Scan for the cell matching the given text and deliver its [x, y] coordinate at center. 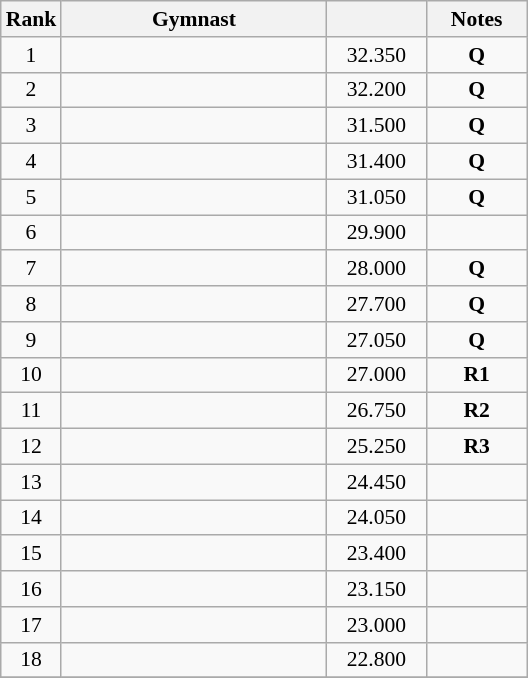
Rank [32, 19]
17 [32, 625]
28.000 [376, 269]
1 [32, 55]
32.350 [376, 55]
31.400 [376, 162]
24.450 [376, 482]
2 [32, 90]
23.400 [376, 554]
R3 [477, 447]
29.900 [376, 233]
27.000 [376, 375]
10 [32, 375]
R2 [477, 411]
26.750 [376, 411]
23.150 [376, 589]
Gymnast [194, 19]
14 [32, 518]
23.000 [376, 625]
31.050 [376, 197]
4 [32, 162]
27.700 [376, 304]
24.050 [376, 518]
13 [32, 482]
7 [32, 269]
8 [32, 304]
31.500 [376, 126]
22.800 [376, 660]
15 [32, 554]
Notes [477, 19]
25.250 [376, 447]
12 [32, 447]
18 [32, 660]
16 [32, 589]
27.050 [376, 340]
9 [32, 340]
R1 [477, 375]
5 [32, 197]
6 [32, 233]
32.200 [376, 90]
3 [32, 126]
11 [32, 411]
